Find where the given text appears and provide that cell's center as (X, Y) coordinate. 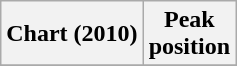
Peakposition (189, 34)
Chart (2010) (72, 34)
